Detect which cell encompasses the target text, then output its (X, Y) center coordinate. 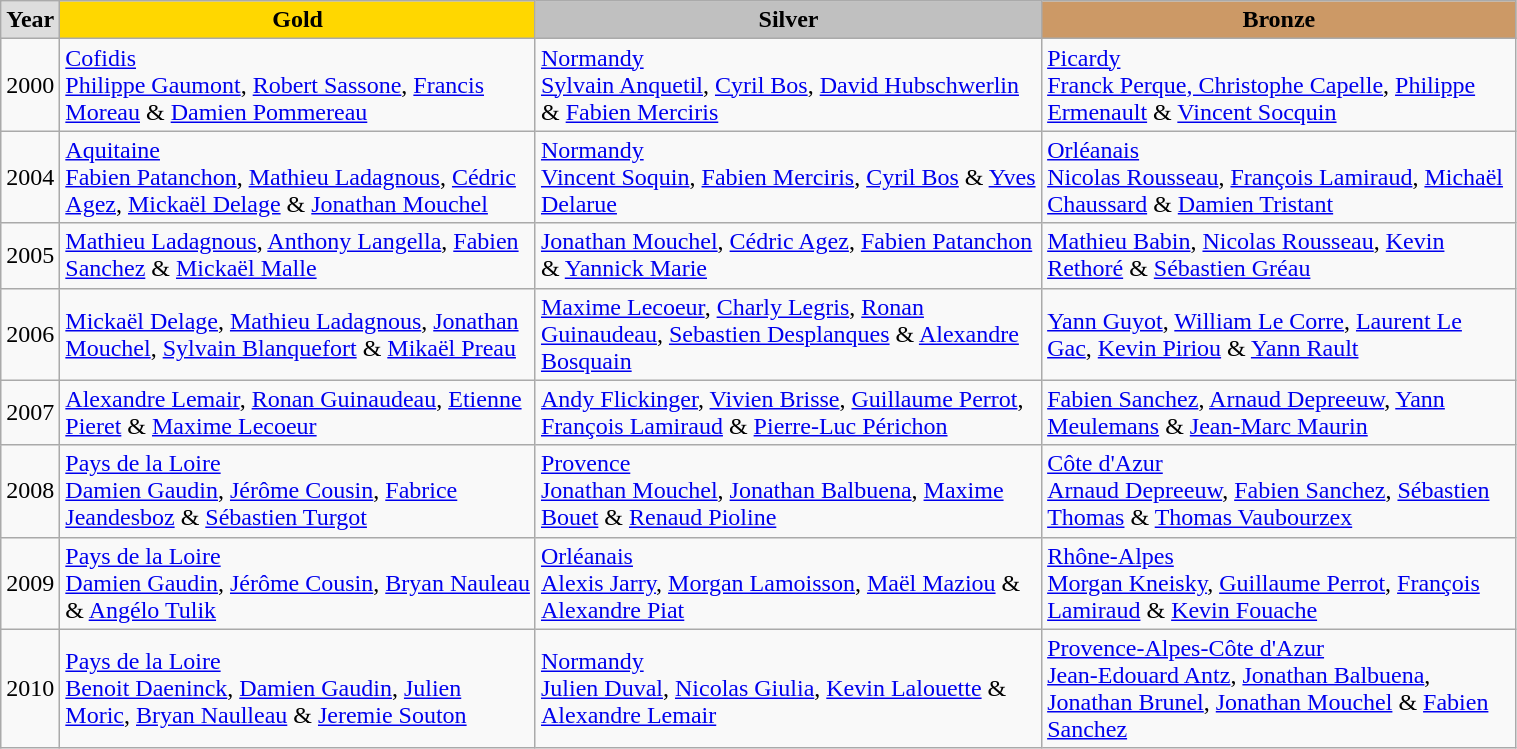
2007 (30, 412)
Jonathan Mouchel, Cédric Agez, Fabien Patanchon & Yannick Marie (788, 256)
Cofidis Philippe Gaumont, Robert Sassone, Francis Moreau & Damien Pommereau (298, 85)
Normandy Sylvain Anquetil, Cyril Bos, David Hubschwerlin & Fabien Merciris (788, 85)
2000 (30, 85)
ProvenceJonathan Mouchel, Jonathan Balbuena, Maxime Bouet & Renaud Pioline (788, 491)
Silver (788, 20)
2004 (30, 177)
Provence-Alpes-Côte d'AzurJean-Edouard Antz, Jonathan Balbuena, Jonathan Brunel, Jonathan Mouchel & Fabien Sanchez (1279, 688)
2009 (30, 583)
Rhône-AlpesMorgan Kneisky, Guillaume Perrot, François Lamiraud & Kevin Fouache (1279, 583)
NormandyVincent Soquin, Fabien Merciris, Cyril Bos & Yves Delarue (788, 177)
Fabien Sanchez, Arnaud Depreeuw, Yann Meulemans & Jean-Marc Maurin (1279, 412)
Mathieu Babin, Nicolas Rousseau, Kevin Rethoré & Sébastien Gréau (1279, 256)
Bronze (1279, 20)
Pays de la LoireDamien Gaudin, Jérôme Cousin, Bryan Nauleau & Angélo Tulik (298, 583)
2005 (30, 256)
NormandyJulien Duval, Nicolas Giulia, Kevin Lalouette & Alexandre Lemair (788, 688)
Pays de la LoireDamien Gaudin, Jérôme Cousin, Fabrice Jeandesboz & Sébastien Turgot (298, 491)
2010 (30, 688)
Gold (298, 20)
OrléanaisNicolas Rousseau, François Lamiraud, Michaël Chaussard & Damien Tristant (1279, 177)
Côte d'Azur Arnaud Depreeuw, Fabien Sanchez, Sébastien Thomas & Thomas Vaubourzex (1279, 491)
OrléanaisAlexis Jarry, Morgan Lamoisson, Maël Maziou & Alexandre Piat (788, 583)
AquitaineFabien Patanchon, Mathieu Ladagnous, Cédric Agez, Mickaël Delage & Jonathan Mouchel (298, 177)
Maxime Lecoeur, Charly Legris, Ronan Guinaudeau, Sebastien Desplanques & Alexandre Bosquain (788, 334)
Year (30, 20)
2006 (30, 334)
Pays de la LoireBenoit Daeninck, Damien Gaudin, Julien Moric, Bryan Naulleau & Jeremie Souton (298, 688)
Mickaël Delage, Mathieu Ladagnous, Jonathan Mouchel, Sylvain Blanquefort & Mikaël Preau (298, 334)
Andy Flickinger, Vivien Brisse, Guillaume Perrot, François Lamiraud & Pierre-Luc Périchon (788, 412)
Picardy Franck Perque, Christophe Capelle, Philippe Ermenault & Vincent Socquin (1279, 85)
Mathieu Ladagnous, Anthony Langella, Fabien Sanchez & Mickaël Malle (298, 256)
Alexandre Lemair, Ronan Guinaudeau, Etienne Pieret & Maxime Lecoeur (298, 412)
Yann Guyot, William Le Corre, Laurent Le Gac, Kevin Piriou & Yann Rault (1279, 334)
2008 (30, 491)
